Pinpoint the cell where the given text exists, returning its (x, y) midpoint coordinate. 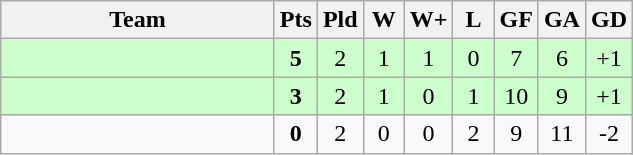
GA (562, 20)
6 (562, 58)
7 (516, 58)
Pts (296, 20)
5 (296, 58)
GD (608, 20)
GF (516, 20)
Team (138, 20)
-2 (608, 134)
W+ (428, 20)
Pld (340, 20)
10 (516, 96)
11 (562, 134)
3 (296, 96)
L (474, 20)
W (384, 20)
